Capture the cell that displays the provided text and extract its (X, Y) central coordinate. 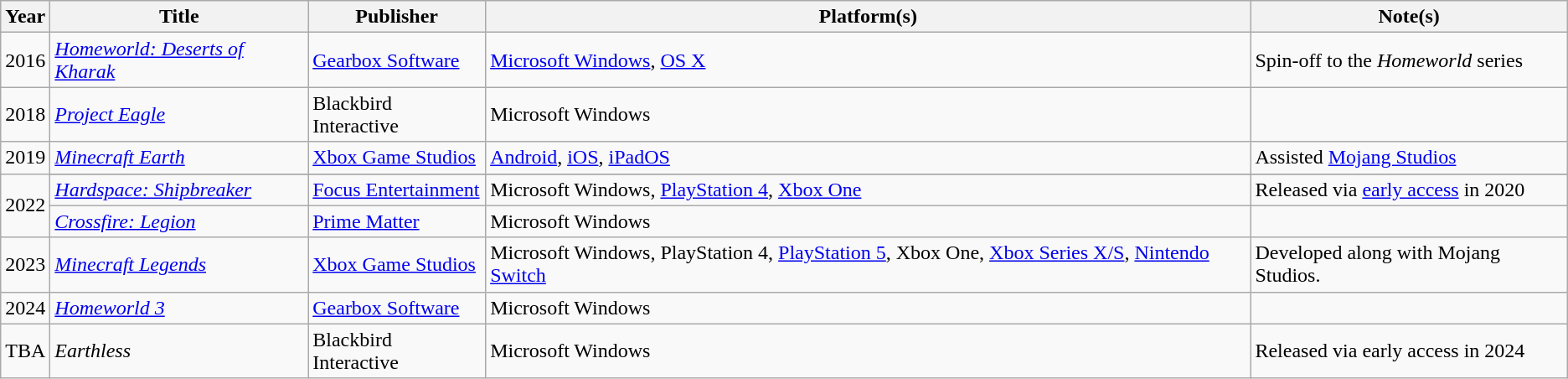
Assisted Mojang Studios (1409, 158)
2016 (25, 60)
Focus Entertainment (397, 189)
Spin-off to the Homeworld series (1409, 60)
Released via early access in 2020 (1409, 189)
Hardspace: Shipbreaker (179, 189)
Homeworld 3 (179, 308)
Released via early access in 2024 (1409, 350)
Platform(s) (868, 17)
Crossfire: Legion (179, 221)
Year (25, 17)
2019 (25, 158)
Minecraft Earth (179, 158)
Publisher (397, 17)
Android, iOS, iPadOS (868, 158)
Earthless (179, 350)
TBA (25, 350)
Developed along with Mojang Studios. (1409, 265)
Project Eagle (179, 114)
Prime Matter (397, 221)
2018 (25, 114)
Title (179, 17)
Note(s) (1409, 17)
2023 (25, 265)
Microsoft Windows, PlayStation 4, Xbox One (868, 189)
2024 (25, 308)
Microsoft Windows, PlayStation 4, PlayStation 5, Xbox One, Xbox Series X/S, Nintendo Switch (868, 265)
Microsoft Windows, OS X (868, 60)
Homeworld: Deserts of Kharak (179, 60)
Minecraft Legends (179, 265)
2022 (25, 205)
